Scan for the cell matching the given text and deliver its [X, Y] coordinate at center. 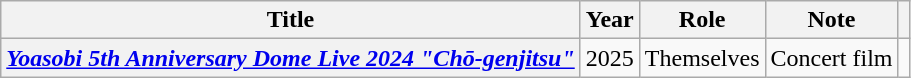
Year [610, 20]
Themselves [702, 58]
Title [291, 20]
Role [702, 20]
Note [832, 20]
Yoasobi 5th Anniversary Dome Live 2024 "Chō-genjitsu" [291, 58]
2025 [610, 58]
Concert film [832, 58]
